Detect which cell encompasses the target text, then output its (x, y) center coordinate. 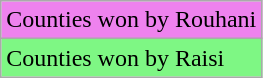
Counties won by Raisi (132, 58)
Counties won by Rouhani (132, 20)
